Return (x, y) of the center of cell containing provided text 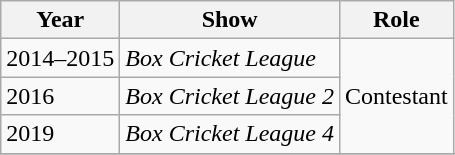
Contestant (396, 96)
2019 (60, 134)
Box Cricket League 4 (230, 134)
Role (396, 20)
2014–2015 (60, 58)
2016 (60, 96)
Year (60, 20)
Show (230, 20)
Box Cricket League 2 (230, 96)
Box Cricket League (230, 58)
